Capture the cell that displays the provided text and extract its [X, Y] central coordinate. 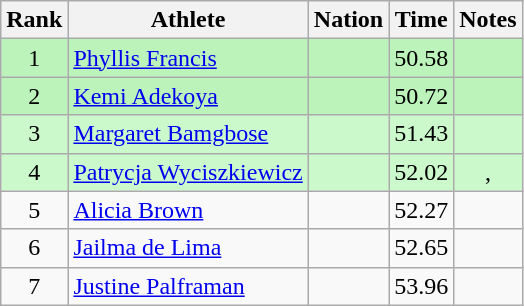
3 [34, 134]
5 [34, 210]
7 [34, 286]
50.72 [422, 96]
52.27 [422, 210]
Alicia Brown [188, 210]
Phyllis Francis [188, 58]
6 [34, 248]
52.65 [422, 248]
Patrycja Wyciszkiewicz [188, 172]
Justine Palframan [188, 286]
53.96 [422, 286]
Jailma de Lima [188, 248]
4 [34, 172]
1 [34, 58]
Margaret Bamgbose [188, 134]
Nation [348, 20]
50.58 [422, 58]
Rank [34, 20]
2 [34, 96]
51.43 [422, 134]
, [488, 172]
Notes [488, 20]
Kemi Adekoya [188, 96]
52.02 [422, 172]
Athlete [188, 20]
Time [422, 20]
